Determine the [X, Y] coordinate at the center of the cell enclosing the given text.  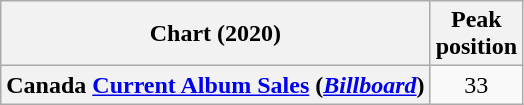
Chart (2020) [216, 34]
Peakposition [476, 34]
33 [476, 85]
Canada Current Album Sales (Billboard) [216, 85]
